Capture the cell that displays the provided text and extract its (X, Y) central coordinate. 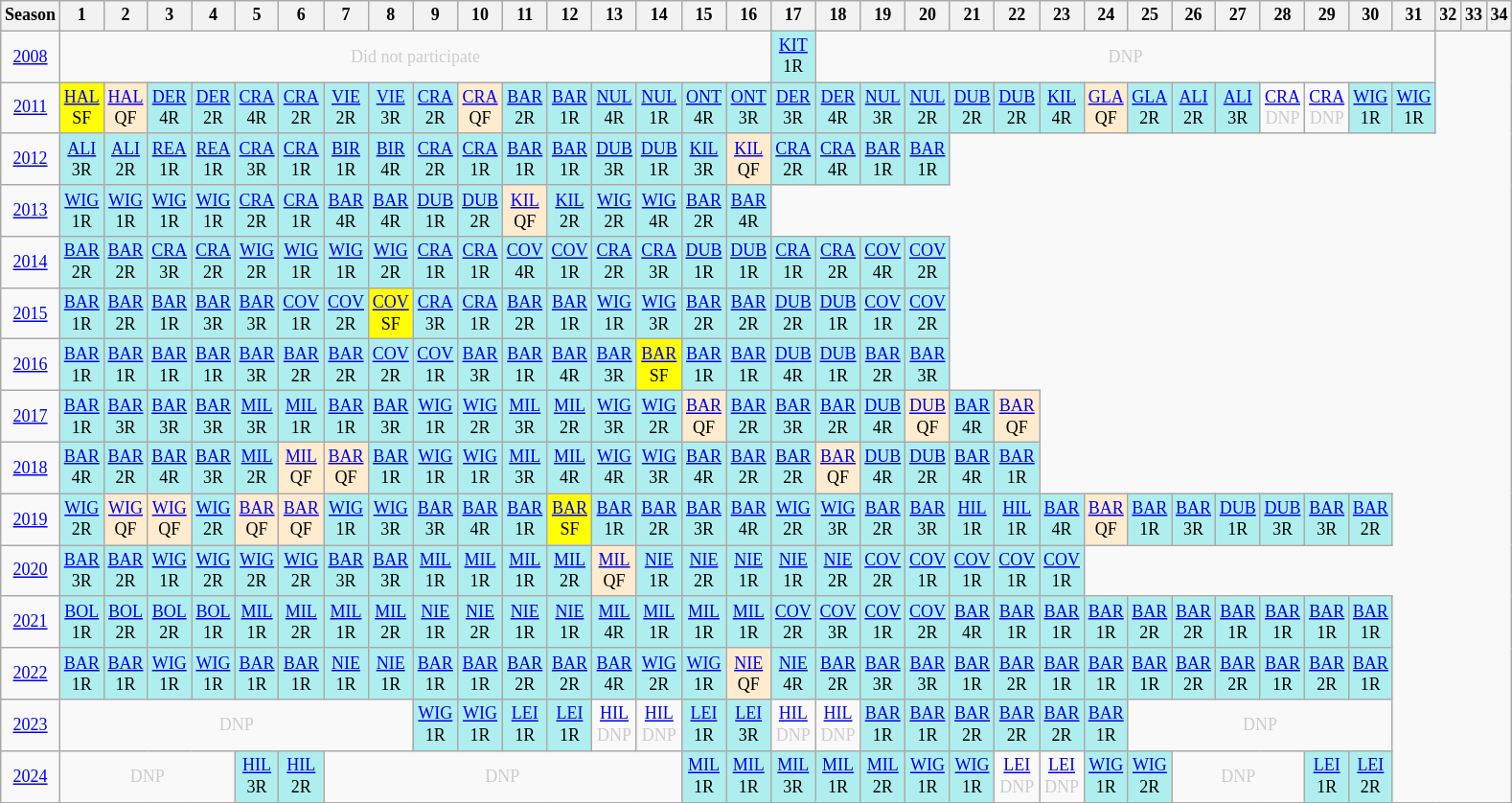
2014 (31, 263)
NUL1R (659, 108)
17 (793, 15)
2008 (31, 57)
19 (883, 15)
KIT1R (793, 57)
2020 (31, 571)
33 (1474, 15)
BIR1R (347, 159)
2023 (31, 725)
KIL2R (569, 211)
HIL3R (257, 776)
NIE4R (793, 674)
LEI3R (749, 725)
VIE3R (391, 108)
16 (749, 15)
2011 (31, 108)
4 (214, 15)
12 (569, 15)
2022 (31, 674)
23 (1062, 15)
HALSF (81, 108)
3 (170, 15)
13 (615, 15)
LEI2R (1371, 776)
KIL4R (1062, 108)
24 (1106, 15)
15 (703, 15)
34 (1499, 15)
20 (928, 15)
2016 (31, 365)
26 (1194, 15)
ONT4R (703, 108)
2021 (31, 622)
29 (1327, 15)
2012 (31, 159)
COV3R (837, 622)
25 (1150, 15)
DER3R (793, 108)
22 (1018, 15)
2019 (31, 519)
HALQF (126, 108)
7 (347, 15)
2018 (31, 468)
18 (837, 15)
HIL2R (301, 776)
2017 (31, 417)
31 (1414, 15)
ONT3R (749, 108)
NUL4R (615, 108)
NIEQF (749, 674)
GLA2R (1150, 108)
DUBQF (928, 417)
14 (659, 15)
2024 (31, 776)
9 (435, 15)
Did not participate (415, 57)
5 (257, 15)
DER2R (214, 108)
BIR4R (391, 159)
11 (525, 15)
CRAQF (481, 108)
30 (1371, 15)
27 (1238, 15)
21 (972, 15)
COVSF (391, 313)
2013 (31, 211)
NUL3R (883, 108)
GLAQF (1106, 108)
8 (391, 15)
NUL2R (928, 108)
28 (1282, 15)
10 (481, 15)
KIL3R (703, 159)
6 (301, 15)
32 (1449, 15)
VIE2R (347, 108)
2015 (31, 313)
1 (81, 15)
2 (126, 15)
Season (31, 15)
